From the cell containing the given text, extract its center point as [x, y] coordinate. 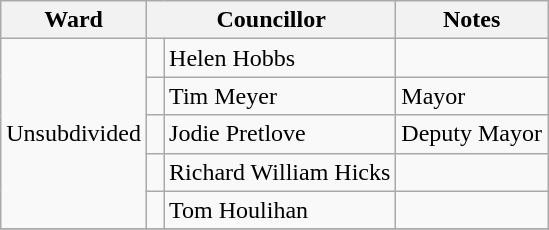
Mayor [472, 96]
Richard William Hicks [280, 172]
Notes [472, 20]
Councillor [270, 20]
Jodie Pretlove [280, 134]
Deputy Mayor [472, 134]
Ward [74, 20]
Tom Houlihan [280, 210]
Tim Meyer [280, 96]
Unsubdivided [74, 134]
Helen Hobbs [280, 58]
